Capture the cell that displays the provided text and extract its (x, y) central coordinate. 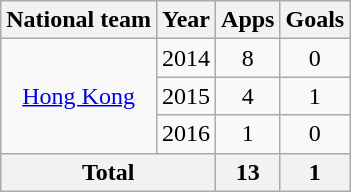
Hong Kong (79, 96)
13 (248, 172)
2016 (186, 134)
Total (108, 172)
Year (186, 20)
2015 (186, 96)
8 (248, 58)
2014 (186, 58)
National team (79, 20)
4 (248, 96)
Apps (248, 20)
Goals (315, 20)
